Search for the cell housing the specified text and yield its [X, Y] center coordinate. 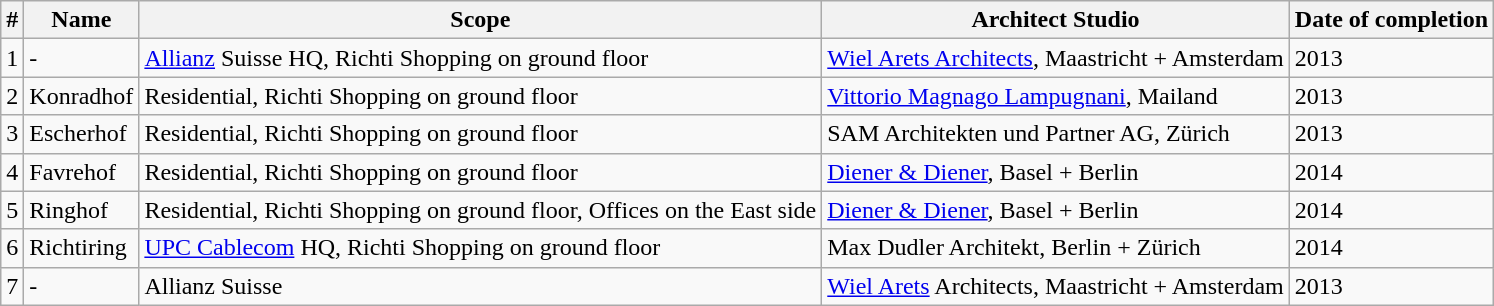
Vittorio Magnago Lampugnani, Mailand [1056, 96]
1 [12, 58]
Date of completion [1391, 20]
Escherhof [82, 134]
Name [82, 20]
4 [12, 172]
SAM Architekten und Partner AG, Zürich [1056, 134]
UPC Cablecom HQ, Richti Shopping on ground floor [480, 248]
Favrehof [82, 172]
6 [12, 248]
Konradhof [82, 96]
3 [12, 134]
Architect Studio [1056, 20]
5 [12, 210]
Max Dudler Architekt, Berlin + Zürich [1056, 248]
Ringhof [82, 210]
2 [12, 96]
Allianz Suisse [480, 286]
Scope [480, 20]
# [12, 20]
Residential, Richti Shopping on ground floor, Offices on the East side [480, 210]
7 [12, 286]
Allianz Suisse HQ, Richti Shopping on ground floor [480, 58]
Richtiring [82, 248]
